Search for the cell housing the specified text and yield its [x, y] center coordinate. 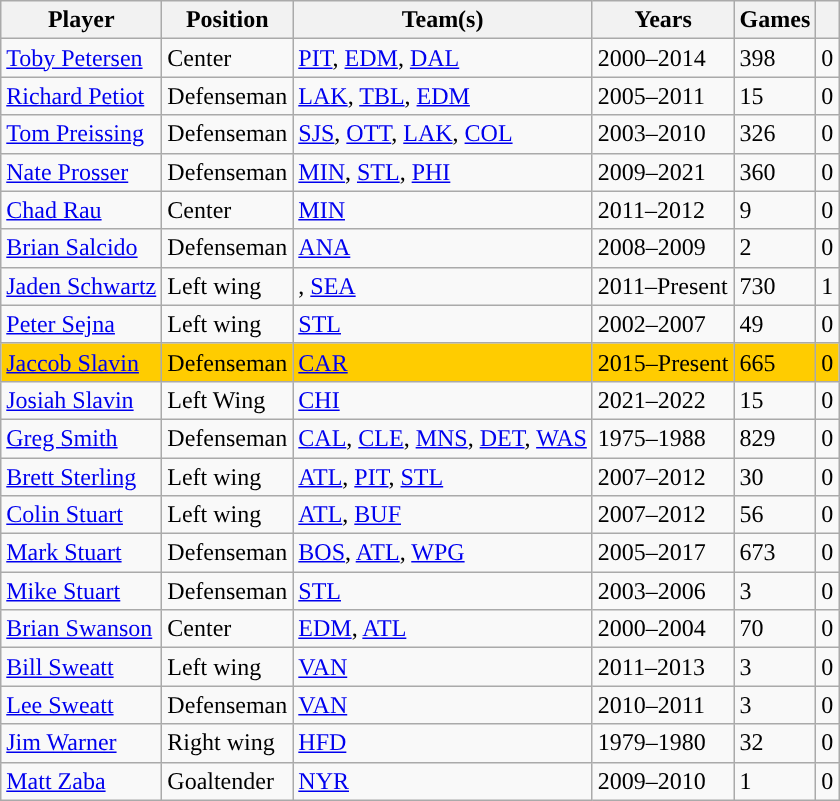
2002–2007 [663, 324]
MIN [443, 210]
EDM, ATL [443, 629]
CHI [443, 400]
ATL, PIT, STL [443, 477]
Toby Petersen [82, 58]
Lee Sweatt [82, 705]
829 [775, 438]
Mike Stuart [82, 591]
2005–2011 [663, 96]
2003–2010 [663, 134]
1979–1980 [663, 743]
2011–2012 [663, 210]
Chad Rau [82, 210]
30 [775, 477]
HFD [443, 743]
Brian Swanson [82, 629]
Right wing [228, 743]
2003–2006 [663, 591]
LAK, TBL, EDM [443, 96]
2000–2014 [663, 58]
56 [775, 515]
1975–1988 [663, 438]
Josiah Slavin [82, 400]
Brian Salcido [82, 248]
CAR [443, 362]
, SEA [443, 286]
BOS, ATL, WPG [443, 553]
MIN, STL, PHI [443, 172]
2005–2017 [663, 553]
PIT, EDM, DAL [443, 58]
665 [775, 362]
2010–2011 [663, 705]
Mark Stuart [82, 553]
2009–2010 [663, 781]
360 [775, 172]
SJS, OTT, LAK, COL [443, 134]
Team(s) [443, 20]
Goaltender [228, 781]
ATL, BUF [443, 515]
398 [775, 58]
Player [82, 20]
2015–Present [663, 362]
2021–2022 [663, 400]
2 [775, 248]
Matt Zaba [82, 781]
730 [775, 286]
2011–Present [663, 286]
Jaccob Slavin [82, 362]
NYR [443, 781]
Colin Stuart [82, 515]
Peter Sejna [82, 324]
Brett Sterling [82, 477]
Position [228, 20]
Games [775, 20]
Bill Sweatt [82, 667]
2009–2021 [663, 172]
2008–2009 [663, 248]
70 [775, 629]
2000–2004 [663, 629]
Greg Smith [82, 438]
Nate Prosser [82, 172]
CAL, CLE, MNS, DET, WAS [443, 438]
Richard Petiot [82, 96]
Jim Warner [82, 743]
32 [775, 743]
Tom Preissing [82, 134]
673 [775, 553]
ANA [443, 248]
49 [775, 324]
Jaden Schwartz [82, 286]
326 [775, 134]
Left Wing [228, 400]
2011–2013 [663, 667]
Years [663, 20]
9 [775, 210]
